Capture the cell that displays the provided text and extract its (x, y) central coordinate. 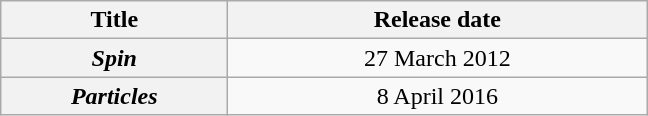
Release date (438, 20)
Particles (114, 96)
27 March 2012 (438, 58)
Title (114, 20)
Spin (114, 58)
8 April 2016 (438, 96)
